Detect which cell encompasses the target text, then output its [x, y] center coordinate. 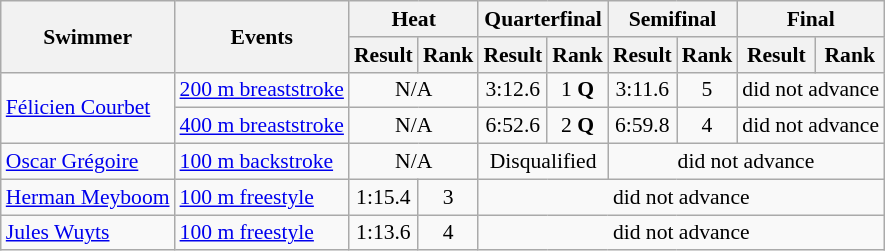
Disqualified [542, 162]
Semifinal [672, 19]
100 m backstroke [262, 162]
Oscar Grégoire [88, 162]
1 Q [578, 90]
2 Q [578, 126]
6:59.8 [642, 126]
Final [810, 19]
3:12.6 [512, 90]
Events [262, 36]
1:15.4 [384, 197]
Swimmer [88, 36]
Jules Wuyts [88, 233]
200 m breaststroke [262, 90]
3 [448, 197]
Heat [414, 19]
5 [708, 90]
Félicien Courbet [88, 108]
400 m breaststroke [262, 126]
1:13.6 [384, 233]
Herman Meyboom [88, 197]
6:52.6 [512, 126]
Quarterfinal [542, 19]
3:11.6 [642, 90]
